Return [x, y] of the center of cell containing provided text 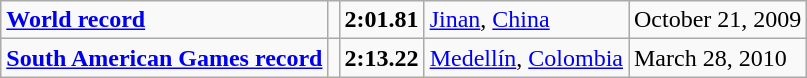
World record [164, 20]
2:13.22 [382, 58]
October 21, 2009 [717, 20]
South American Games record [164, 58]
March 28, 2010 [717, 58]
2:01.81 [382, 20]
Jinan, China [526, 20]
Medellín, Colombia [526, 58]
